Detect which cell encompasses the target text, then output its (X, Y) center coordinate. 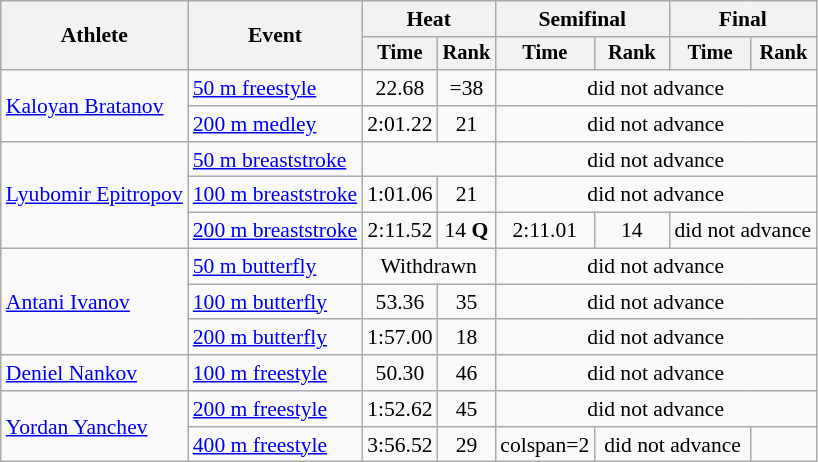
50 m breaststroke (275, 160)
Event (275, 36)
Semifinal (582, 19)
1:52.62 (400, 409)
18 (467, 338)
35 (467, 302)
200 m butterfly (275, 338)
100 m butterfly (275, 302)
53.36 (400, 302)
Kaloyan Bratanov (94, 106)
1:01.06 (400, 195)
1:57.00 (400, 338)
200 m breaststroke (275, 231)
Heat (428, 19)
100 m breaststroke (275, 195)
46 (467, 373)
200 m freestyle (275, 409)
Withdrawn (428, 267)
22.68 (400, 88)
2:01.22 (400, 124)
Lyubomir Epitropov (94, 196)
50 m freestyle (275, 88)
50.30 (400, 373)
Deniel Nankov (94, 373)
2:11.52 (400, 231)
=38 (467, 88)
14 Q (467, 231)
45 (467, 409)
Athlete (94, 36)
2:11.01 (544, 231)
Antani Ivanov (94, 302)
50 m butterfly (275, 267)
14 (632, 231)
200 m medley (275, 124)
100 m freestyle (275, 373)
Yordan Yanchev (94, 426)
Final (742, 19)
